Return the (X, Y) coordinate for the center point of the cell that contains the specified text.  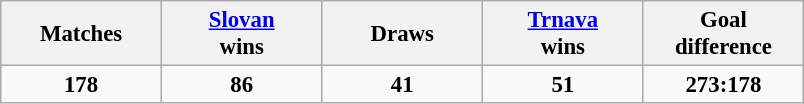
41 (402, 85)
Slovanwins (242, 34)
51 (564, 85)
Goaldifference (724, 34)
Draws (402, 34)
Matches (82, 34)
273:178 (724, 85)
Trnavawins (564, 34)
86 (242, 85)
178 (82, 85)
